Pinpoint the cell where the given text exists, returning its (x, y) midpoint coordinate. 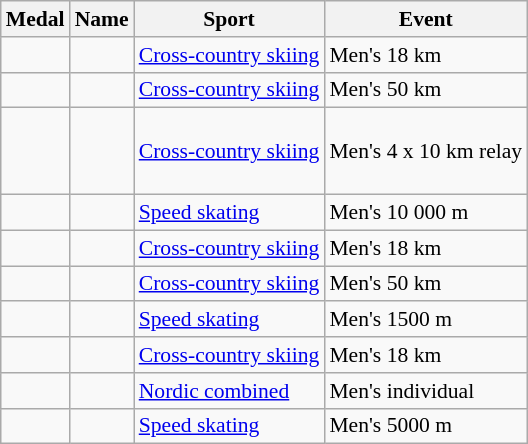
Men's 5000 m (426, 426)
Name (102, 19)
Event (426, 19)
Nordic combined (230, 391)
Men's 1500 m (426, 320)
Medal (36, 19)
Men's individual (426, 391)
Men's 10 000 m (426, 213)
Sport (230, 19)
Men's 4 x 10 km relay (426, 152)
